Determine the [X, Y] coordinate at the center of the cell enclosing the given text.  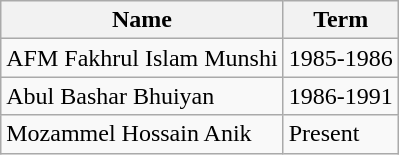
Present [340, 134]
Term [340, 20]
AFM Fakhrul Islam Munshi [142, 58]
Mozammel Hossain Anik [142, 134]
Name [142, 20]
Abul Bashar Bhuiyan [142, 96]
1986-1991 [340, 96]
1985-1986 [340, 58]
